Extract the (x, y) coordinate from the center of the cell holding the provided text.  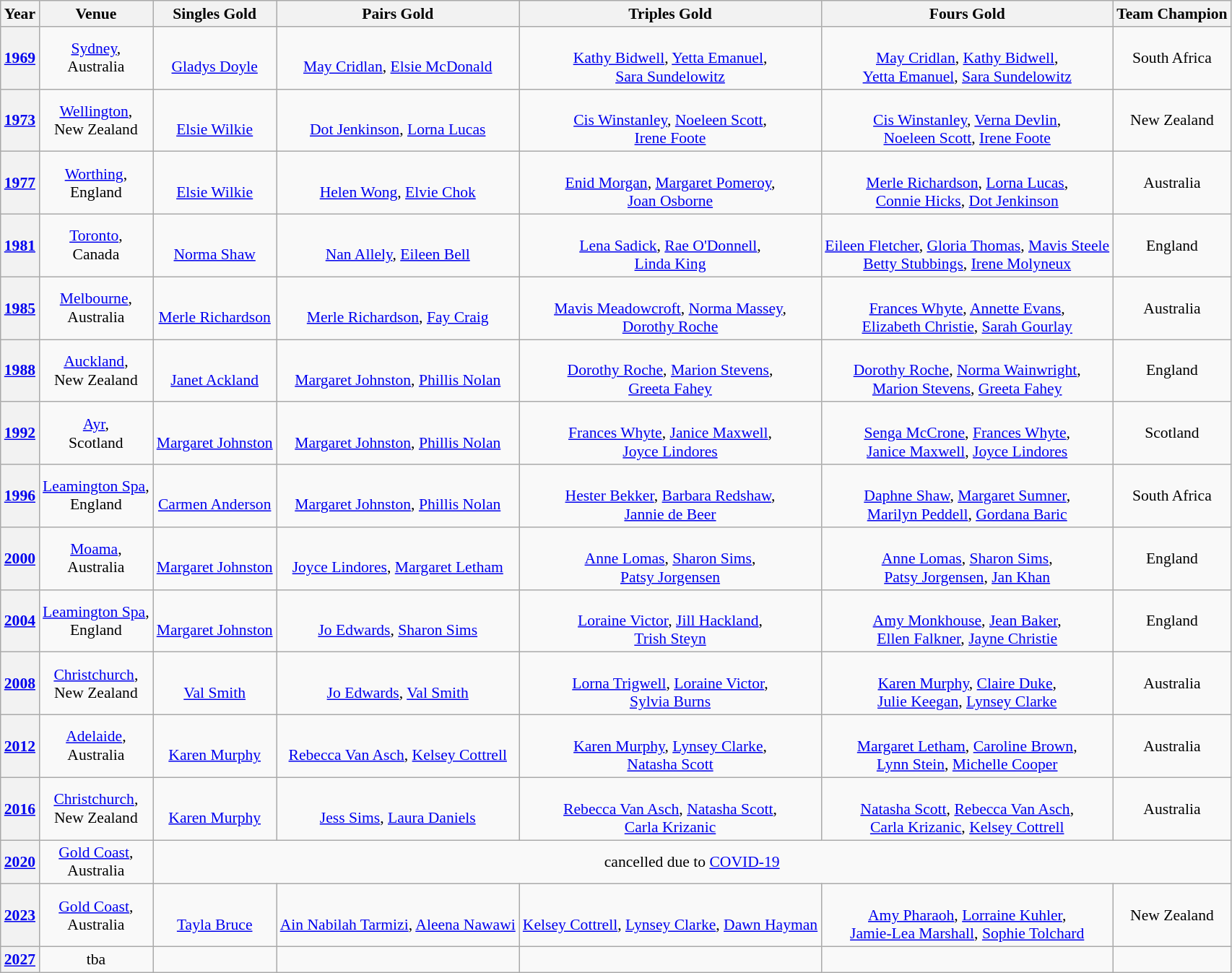
Frances Whyte, Annette Evans, Elizabeth Christie, Sarah Gourlay (967, 308)
2016 (20, 809)
Lorna Trigwell, Loraine Victor,Sylvia Burns (670, 683)
Cis Winstanley, Verna Devlin, Noeleen Scott, Irene Foote (967, 120)
Team Champion (1171, 14)
Year (20, 14)
1992 (20, 433)
Eileen Fletcher, Gloria Thomas, Mavis Steele Betty Stubbings, Irene Molyneux (967, 246)
Lena Sadick, Rae O'Donnell, Linda King (670, 246)
2023 (20, 916)
Toronto, Canada (96, 246)
Karen Murphy, Lynsey Clarke, Natasha Scott (670, 747)
1973 (20, 120)
Kelsey Cottrell, Lynsey Clarke, Dawn Hayman (670, 916)
Pairs Gold (398, 14)
Melbourne, Australia (96, 308)
Moama, Australia (96, 559)
Dot Jenkinson, Lorna Lucas (398, 120)
Val Smith (215, 683)
1969 (20, 58)
Kathy Bidwell, Yetta Emanuel, Sara Sundelowitz (670, 58)
May Cridlan, Elsie McDonald (398, 58)
2008 (20, 683)
Merle Richardson (215, 308)
Scotland (1171, 433)
Daphne Shaw, Margaret Sumner, Marilyn Peddell, Gordana Baric (967, 496)
Cis Winstanley, Noeleen Scott, Irene Foote (670, 120)
Mavis Meadowcroft, Norma Massey, Dorothy Roche (670, 308)
Adelaide, Australia (96, 747)
Janet Ackland (215, 371)
Triples Gold (670, 14)
2027 (20, 960)
Worthing, England (96, 183)
Jo Edwards, Sharon Sims (398, 621)
Tayla Bruce (215, 916)
Enid Morgan, Margaret Pomeroy, Joan Osborne (670, 183)
Fours Gold (967, 14)
Jo Edwards, Val Smith (398, 683)
Carmen Anderson (215, 496)
1988 (20, 371)
Norma Shaw (215, 246)
2000 (20, 559)
Hester Bekker, Barbara Redshaw, Jannie de Beer (670, 496)
Karen Murphy, Claire Duke, Julie Keegan, Lynsey Clarke (967, 683)
Merle Richardson, Fay Craig (398, 308)
Ayr, Scotland (96, 433)
Helen Wong, Elvie Chok (398, 183)
Loraine Victor, Jill Hackland, Trish Steyn (670, 621)
Senga McCrone, Frances Whyte, Janice Maxwell, Joyce Lindores (967, 433)
1985 (20, 308)
2012 (20, 747)
Ain Nabilah Tarmizi, Aleena Nawawi (398, 916)
1981 (20, 246)
Margaret Letham, Caroline Brown, Lynn Stein, Michelle Cooper (967, 747)
2020 (20, 862)
Nan Allely, Eileen Bell (398, 246)
Dorothy Roche, Marion Stevens, Greeta Fahey (670, 371)
Wellington, New Zealand (96, 120)
1977 (20, 183)
Auckland, New Zealand (96, 371)
2004 (20, 621)
Anne Lomas, Sharon Sims, Patsy Jorgensen, Jan Khan (967, 559)
May Cridlan, Kathy Bidwell, Yetta Emanuel, Sara Sundelowitz (967, 58)
Frances Whyte, Janice Maxwell, Joyce Lindores (670, 433)
Amy Pharaoh, Lorraine Kuhler, Jamie-Lea Marshall, Sophie Tolchard (967, 916)
tba (96, 960)
Anne Lomas, Sharon Sims, Patsy Jorgensen (670, 559)
cancelled due to COVID-19 (692, 862)
Dorothy Roche, Norma Wainwright, Marion Stevens, Greeta Fahey (967, 371)
Jess Sims, Laura Daniels (398, 809)
Natasha Scott, Rebecca Van Asch, Carla Krizanic, Kelsey Cottrell (967, 809)
Rebecca Van Asch, Natasha Scott, Carla Krizanic (670, 809)
Sydney, Australia (96, 58)
Amy Monkhouse, Jean Baker, Ellen Falkner, Jayne Christie (967, 621)
Merle Richardson, Lorna Lucas, Connie Hicks, Dot Jenkinson (967, 183)
Gladys Doyle (215, 58)
1996 (20, 496)
Venue (96, 14)
Joyce Lindores, Margaret Letham (398, 559)
Singles Gold (215, 14)
Rebecca Van Asch, Kelsey Cottrell (398, 747)
